Return (x, y) of the center of cell containing provided text 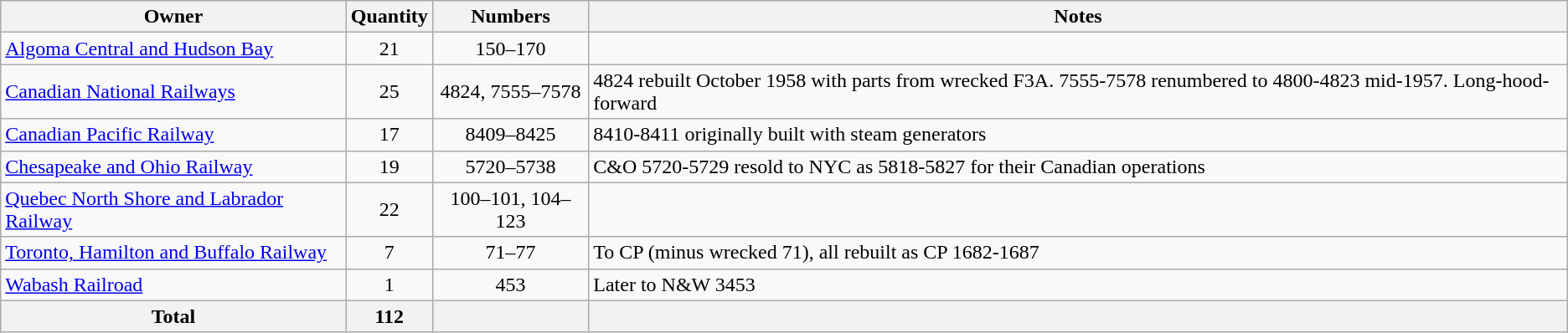
Notes (1078, 17)
To CP (minus wrecked 71), all rebuilt as CP 1682-1687 (1078, 253)
Total (173, 316)
150–170 (510, 49)
Owner (173, 17)
Toronto, Hamilton and Buffalo Railway (173, 253)
1 (389, 284)
71–77 (510, 253)
7 (389, 253)
17 (389, 135)
25 (389, 92)
19 (389, 166)
Wabash Railroad (173, 284)
8409–8425 (510, 135)
Chesapeake and Ohio Railway (173, 166)
100–101, 104–123 (510, 209)
Canadian Pacific Railway (173, 135)
4824, 7555–7578 (510, 92)
Numbers (510, 17)
Quantity (389, 17)
5720–5738 (510, 166)
Canadian National Railways (173, 92)
21 (389, 49)
4824 rebuilt October 1958 with parts from wrecked F3A. 7555-7578 renumbered to 4800-4823 mid-1957. Long-hood-forward (1078, 92)
453 (510, 284)
8410-8411 originally built with steam generators (1078, 135)
Later to N&W 3453 (1078, 284)
112 (389, 316)
Algoma Central and Hudson Bay (173, 49)
Quebec North Shore and Labrador Railway (173, 209)
22 (389, 209)
C&O 5720-5729 resold to NYC as 5818-5827 for their Canadian operations (1078, 166)
